Identify which cell holds the provided text, then report its (X, Y) central coordinate. 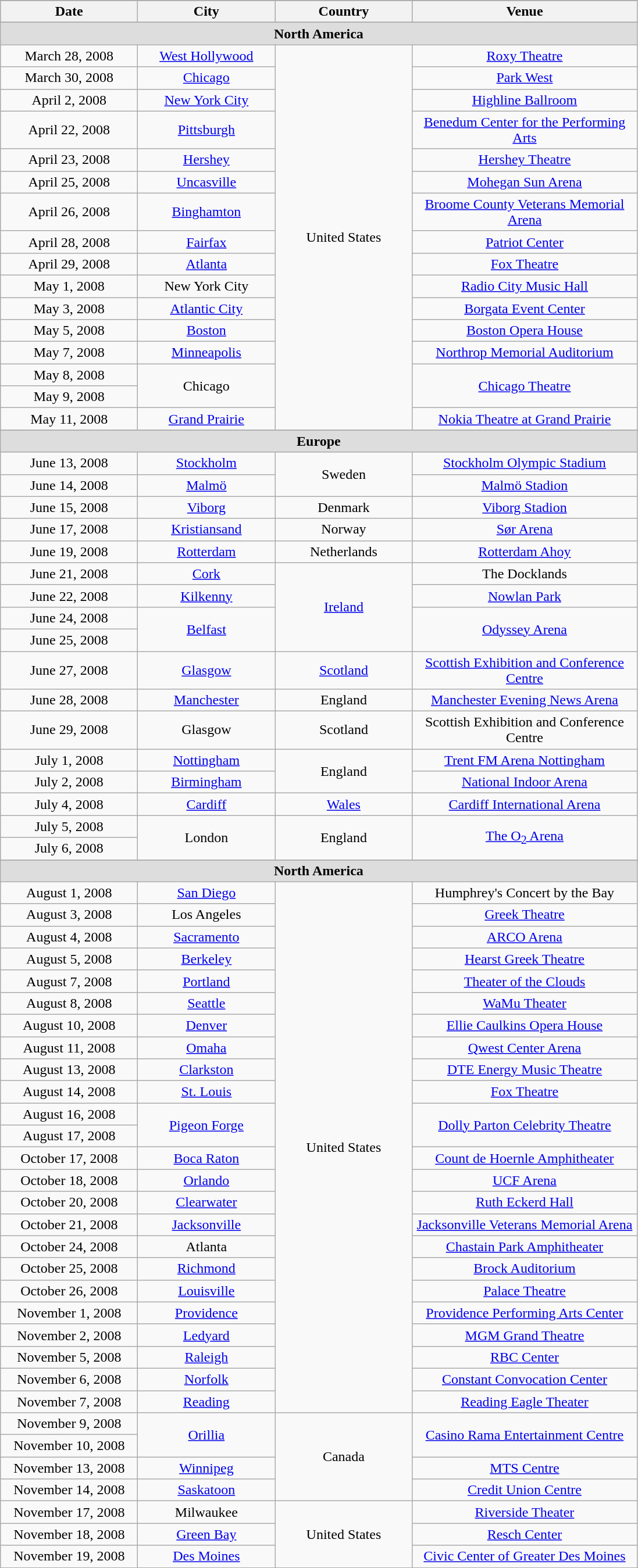
August 14, 2008 (69, 1092)
Portland (206, 981)
July 2, 2008 (69, 782)
Hershey (206, 160)
Odyssey Arena (525, 629)
Benedum Center for the Performing Arts (525, 130)
Kilkenny (206, 596)
Manchester Evening News Arena (525, 700)
November 5, 2008 (69, 1357)
Jacksonville (206, 1225)
August 17, 2008 (69, 1136)
May 1, 2008 (69, 286)
Date (69, 12)
Boston (206, 331)
Dolly Parton Celebrity Theatre (525, 1125)
Park West (525, 78)
Green Bay (206, 1534)
Orlando (206, 1180)
Milwaukee (206, 1512)
April 29, 2008 (69, 264)
June 19, 2008 (69, 552)
Reading Eagle Theater (525, 1401)
November 17, 2008 (69, 1512)
November 14, 2008 (69, 1490)
Chastain Park Amphitheater (525, 1247)
November 1, 2008 (69, 1313)
Belfast (206, 629)
Venue (525, 12)
Denmark (344, 507)
Ledyard (206, 1335)
July 4, 2008 (69, 804)
Winnipeg (206, 1468)
Providence (206, 1313)
DTE Energy Music Theatre (525, 1070)
Omaha (206, 1048)
Clarkston (206, 1070)
Constant Convocation Center (525, 1379)
November 2, 2008 (69, 1335)
Stockholm Olympic Stadium (525, 463)
Northrop Memorial Auditorium (525, 353)
June 13, 2008 (69, 463)
City (206, 12)
UCF Arena (525, 1180)
West Hollywood (206, 56)
Los Angeles (206, 915)
March 28, 2008 (69, 56)
June 24, 2008 (69, 618)
Saskatoon (206, 1490)
National Indoor Arena (525, 782)
October 18, 2008 (69, 1180)
Norway (344, 529)
Highline Ballroom (525, 100)
Fairfax (206, 242)
August 10, 2008 (69, 1025)
Roxy Theatre (525, 56)
WaMu Theater (525, 1003)
Cork (206, 574)
October 21, 2008 (69, 1225)
Uncasville (206, 182)
June 22, 2008 (69, 596)
Europe (319, 441)
October 24, 2008 (69, 1247)
November 7, 2008 (69, 1401)
May 9, 2008 (69, 397)
June 14, 2008 (69, 485)
June 25, 2008 (69, 640)
Patriot Center (525, 242)
Casino Rama Entertainment Centre (525, 1435)
November 18, 2008 (69, 1534)
Minneapolis (206, 353)
St. Louis (206, 1092)
November 19, 2008 (69, 1556)
August 11, 2008 (69, 1048)
ARCO Arena (525, 937)
Denver (206, 1025)
Manchester (206, 700)
Radio City Music Hall (525, 286)
Richmond (206, 1269)
Wales (344, 804)
Borgata Event Center (525, 309)
Riverside Theater (525, 1512)
July 1, 2008 (69, 760)
August 16, 2008 (69, 1114)
Rotterdam Ahoy (525, 552)
Count de Hoernle Amphitheater (525, 1158)
Berkeley (206, 959)
Sacramento (206, 937)
Hershey Theatre (525, 160)
The O2 Arena (525, 837)
April 28, 2008 (69, 242)
Jacksonville Veterans Memorial Arena (525, 1225)
July 6, 2008 (69, 849)
Cardiff (206, 804)
Nokia Theatre at Grand Prairie (525, 419)
Reading (206, 1401)
May 7, 2008 (69, 353)
Mohegan Sun Arena (525, 182)
Louisville (206, 1291)
November 9, 2008 (69, 1424)
Norfolk (206, 1379)
Viborg Stadion (525, 507)
May 3, 2008 (69, 309)
August 7, 2008 (69, 981)
Viborg (206, 507)
November 6, 2008 (69, 1379)
June 17, 2008 (69, 529)
Theater of the Clouds (525, 981)
Boca Raton (206, 1158)
Malmö Stadion (525, 485)
Greek Theatre (525, 915)
August 13, 2008 (69, 1070)
Sweden (344, 474)
August 5, 2008 (69, 959)
Pigeon Forge (206, 1125)
Binghamton (206, 212)
Sør Arena (525, 529)
Chicago Theatre (525, 386)
April 25, 2008 (69, 182)
San Diego (206, 893)
May 8, 2008 (69, 375)
Pittsburgh (206, 130)
Grand Prairie (206, 419)
Ellie Caulkins Opera House (525, 1025)
Palace Theatre (525, 1291)
June 29, 2008 (69, 730)
July 5, 2008 (69, 826)
Stockholm (206, 463)
November 10, 2008 (69, 1446)
Civic Center of Greater Des Moines (525, 1556)
Brock Auditorium (525, 1269)
Nowlan Park (525, 596)
August 1, 2008 (69, 893)
June 27, 2008 (69, 670)
May 5, 2008 (69, 331)
Raleigh (206, 1357)
August 8, 2008 (69, 1003)
Qwest Center Arena (525, 1048)
June 28, 2008 (69, 700)
Rotterdam (206, 552)
June 15, 2008 (69, 507)
April 2, 2008 (69, 100)
Broome County Veterans Memorial Arena (525, 212)
March 30, 2008 (69, 78)
Providence Performing Arts Center (525, 1313)
October 20, 2008 (69, 1202)
Boston Opera House (525, 331)
Des Moines (206, 1556)
Country (344, 12)
October 25, 2008 (69, 1269)
Humphrey's Concert by the Bay (525, 893)
Trent FM Arena Nottingham (525, 760)
April 23, 2008 (69, 160)
Kristiansand (206, 529)
Ruth Eckerd Hall (525, 1202)
Seattle (206, 1003)
Resch Center (525, 1534)
Orillia (206, 1435)
Canada (344, 1457)
Hearst Greek Theatre (525, 959)
Malmö (206, 485)
MGM Grand Theatre (525, 1335)
Nottingham (206, 760)
Netherlands (344, 552)
April 22, 2008 (69, 130)
October 17, 2008 (69, 1158)
May 11, 2008 (69, 419)
MTS Centre (525, 1468)
June 21, 2008 (69, 574)
Birmingham (206, 782)
April 26, 2008 (69, 212)
Atlantic City (206, 309)
Clearwater (206, 1202)
The Docklands (525, 574)
Credit Union Centre (525, 1490)
RBC Center (525, 1357)
Cardiff International Arena (525, 804)
Ireland (344, 607)
October 26, 2008 (69, 1291)
London (206, 837)
November 13, 2008 (69, 1468)
August 3, 2008 (69, 915)
August 4, 2008 (69, 937)
